Identify which cell holds the provided text, then report its [X, Y] central coordinate. 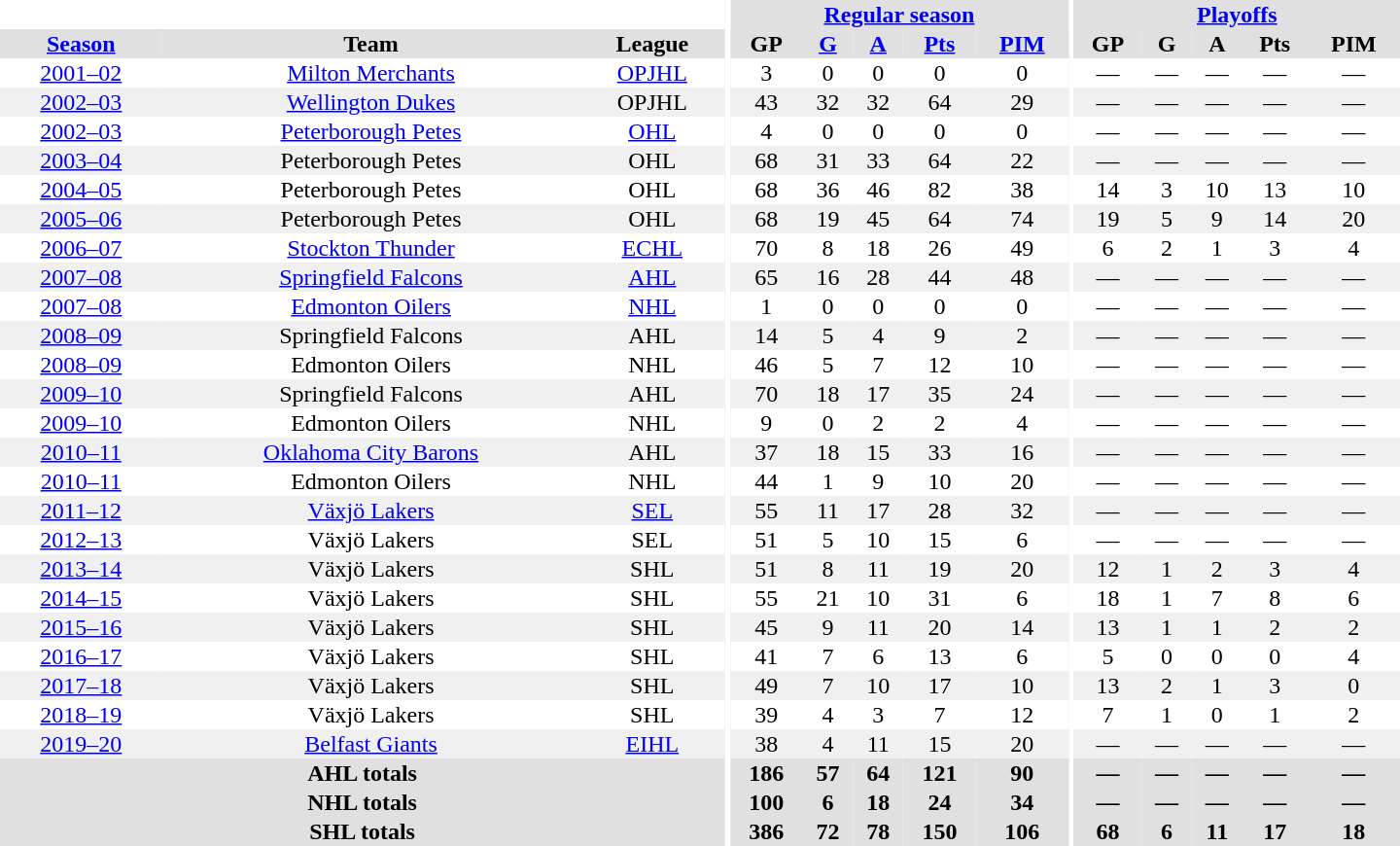
Wellington Dukes [371, 102]
2014–15 [82, 598]
22 [1023, 160]
Playoffs [1237, 15]
2016–17 [82, 656]
2015–16 [82, 627]
Oklahoma City Barons [371, 452]
Season [82, 44]
39 [766, 715]
21 [828, 598]
72 [828, 831]
2004–05 [82, 190]
150 [939, 831]
2013–14 [82, 569]
2006–07 [82, 248]
Belfast Giants [371, 744]
2011–12 [82, 511]
48 [1023, 277]
2012–13 [82, 540]
82 [939, 190]
SHL totals [362, 831]
34 [1023, 802]
74 [1023, 219]
57 [828, 773]
EIHL [651, 744]
League [651, 44]
37 [766, 452]
2001–02 [82, 73]
65 [766, 277]
100 [766, 802]
186 [766, 773]
35 [939, 394]
AHL totals [362, 773]
36 [828, 190]
386 [766, 831]
121 [939, 773]
2019–20 [82, 744]
2018–19 [82, 715]
78 [878, 831]
2017–18 [82, 686]
2005–06 [82, 219]
ECHL [651, 248]
Team [371, 44]
2003–04 [82, 160]
Milton Merchants [371, 73]
NHL totals [362, 802]
106 [1023, 831]
Regular season [899, 15]
43 [766, 102]
Stockton Thunder [371, 248]
90 [1023, 773]
41 [766, 656]
29 [1023, 102]
26 [939, 248]
